Return (X, Y) of the center of cell containing provided text 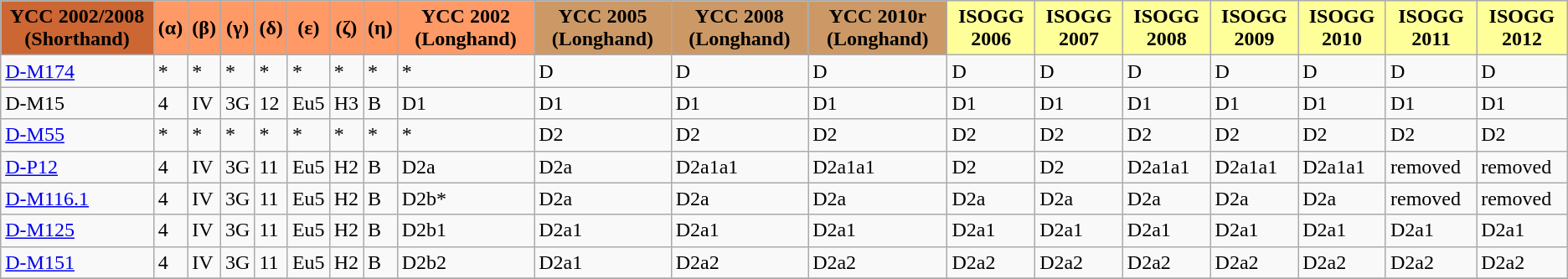
D-M15 (77, 103)
D2b* (466, 199)
H3 (346, 103)
D-P12 (77, 167)
YCC 2002/2008 (Shorthand) (77, 28)
D-M116.1 (77, 199)
D-M125 (77, 230)
ISOGG 2009 (1255, 28)
D2b1 (466, 230)
(γ) (237, 28)
YCC 2008 (Longhand) (739, 28)
(β) (204, 28)
YCC 2010r (Longhand) (878, 28)
ISOGG 2011 (1431, 28)
ISOGG 2008 (1166, 28)
D2b2 (466, 262)
(δ) (271, 28)
ISOGG 2010 (1342, 28)
YCC 2002 (Longhand) (466, 28)
YCC 2005 (Longhand) (603, 28)
(ε) (308, 28)
(η) (380, 28)
D-M151 (77, 262)
ISOGG 2012 (1523, 28)
ISOGG 2007 (1079, 28)
(ζ) (346, 28)
D-M55 (77, 135)
12 (271, 103)
ISOGG 2006 (992, 28)
D-M174 (77, 71)
(α) (170, 28)
